Detect which cell encompasses the target text, then output its (X, Y) center coordinate. 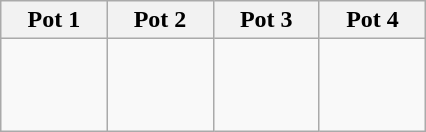
Pot 1 (54, 20)
Pot 3 (266, 20)
Pot 4 (372, 20)
Pot 2 (160, 20)
